Output the [X, Y] coordinate of the center of the cell containing the given text.  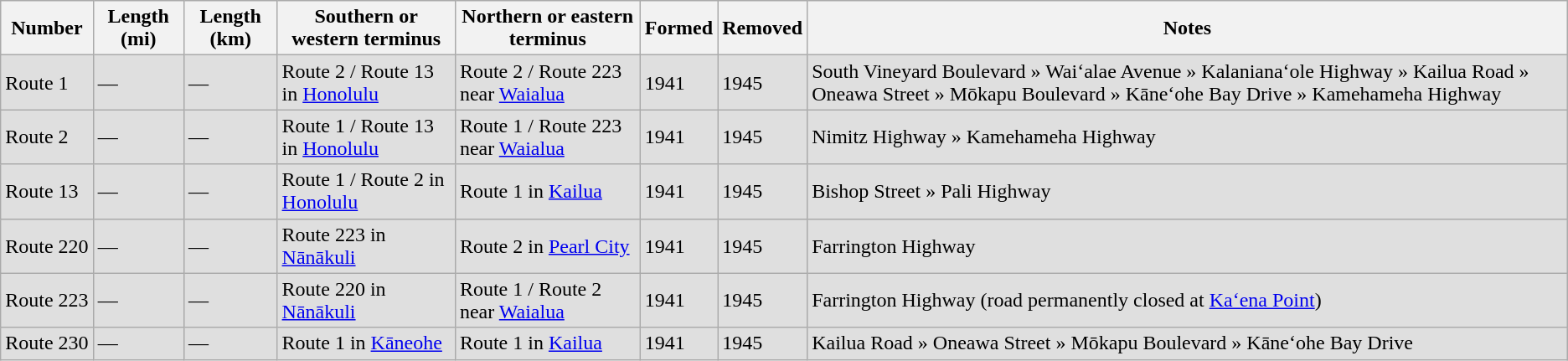
Bishop Street » Pali Highway [1188, 191]
Removed [762, 28]
Route 1 / Route 2 in Honolulu [366, 191]
Route 1 [47, 82]
Route 223 in Nānākuli [366, 246]
Route 230 [47, 343]
Route 1 / Route 223 near Waialua [548, 137]
Route 13 [47, 191]
Farrington Highway [1188, 246]
Nimitz Highway » Kamehameha Highway [1188, 137]
Northern or eastern terminus [548, 28]
Farrington Highway (road permanently closed at Ka‘ena Point) [1188, 300]
Formed [678, 28]
Route 2 in Pearl City [548, 246]
Route 1 in Kāneohe [366, 343]
Number [47, 28]
Route 2 / Route 223 near Waialua [548, 82]
Length (km) [230, 28]
Route 2 / Route 13 in Honolulu [366, 82]
Length (mi) [138, 28]
Route 1 / Route 2 near Waialua [548, 300]
Southern or western terminus [366, 28]
Route 223 [47, 300]
Notes [1188, 28]
Route 220 in Nānākuli [366, 300]
Route 220 [47, 246]
Route 2 [47, 137]
Kailua Road » Oneawa Street » Mōkapu Boulevard » Kāne‘ohe Bay Drive [1188, 343]
Route 1 / Route 13 in Honolulu [366, 137]
